Return the (x, y) coordinate for the center point of the cell that contains the specified text.  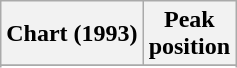
Peakposition (189, 34)
Chart (1993) (72, 34)
